Scan for the cell matching the given text and deliver its [X, Y] coordinate at center. 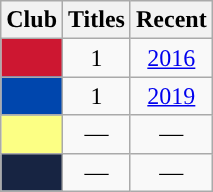
2016 [171, 58]
Titles [97, 20]
Club [32, 20]
Recent [171, 20]
2019 [171, 96]
